Return the [x, y] coordinate for the center point of the cell that contains the specified text.  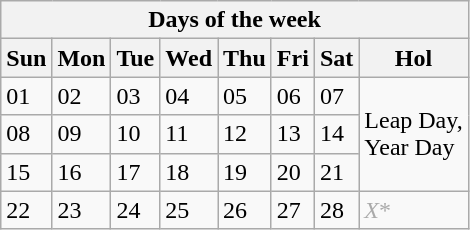
25 [189, 210]
15 [26, 172]
05 [245, 96]
22 [26, 210]
23 [82, 210]
X* [414, 210]
21 [336, 172]
08 [26, 134]
17 [136, 172]
11 [189, 134]
Fri [292, 58]
18 [189, 172]
Hol [414, 58]
04 [189, 96]
02 [82, 96]
09 [82, 134]
13 [292, 134]
27 [292, 210]
Days of the week [234, 20]
26 [245, 210]
14 [336, 134]
01 [26, 96]
24 [136, 210]
12 [245, 134]
06 [292, 96]
10 [136, 134]
Sun [26, 58]
Tue [136, 58]
20 [292, 172]
Wed [189, 58]
03 [136, 96]
28 [336, 210]
Mon [82, 58]
07 [336, 96]
16 [82, 172]
19 [245, 172]
Leap Day, Year Day [414, 134]
Sat [336, 58]
Thu [245, 58]
